Determine the (x, y) coordinate at the center of the cell enclosing the given text.  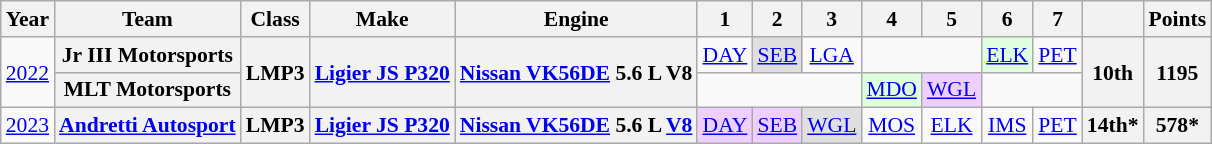
1195 (1178, 72)
Jr III Motorsports (148, 55)
4 (892, 19)
578* (1178, 126)
MDO (892, 90)
Class (276, 19)
2022 (28, 72)
2023 (28, 126)
1 (724, 19)
Engine (576, 19)
14th* (1113, 126)
MLT Motorsports (148, 90)
6 (1007, 19)
7 (1058, 19)
Year (28, 19)
Team (148, 19)
Andretti Autosport (148, 126)
10th (1113, 72)
Points (1178, 19)
3 (832, 19)
Make (382, 19)
2 (777, 19)
MOS (892, 126)
IMS (1007, 126)
5 (952, 19)
LGA (832, 55)
